Search for the cell housing the specified text and yield its (x, y) center coordinate. 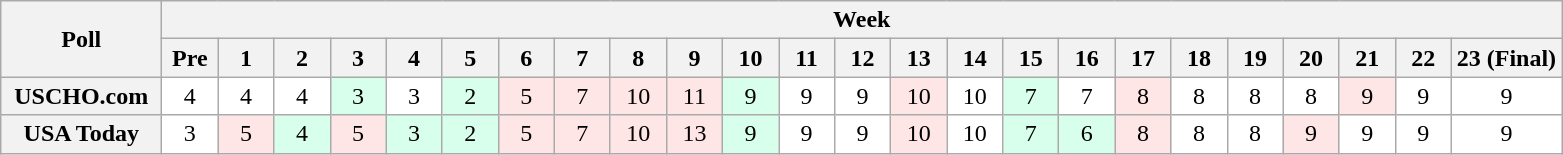
USCHO.com (82, 96)
17 (1143, 58)
23 (Final) (1506, 58)
19 (1255, 58)
21 (1367, 58)
16 (1087, 58)
18 (1199, 58)
Week (862, 20)
20 (1311, 58)
USA Today (82, 134)
1 (246, 58)
14 (975, 58)
12 (863, 58)
Pre (190, 58)
Poll (82, 39)
15 (1031, 58)
22 (1423, 58)
